Capture the cell that displays the provided text and extract its [X, Y] central coordinate. 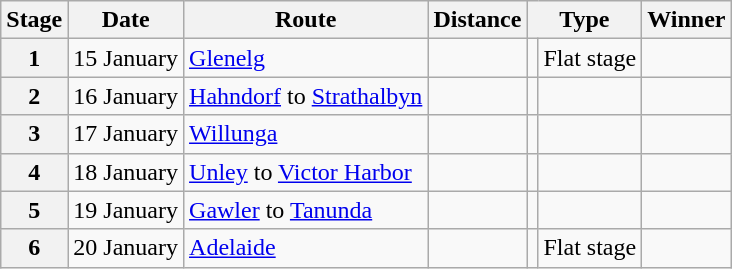
20 January [126, 248]
6 [34, 248]
18 January [126, 172]
Adelaide [306, 248]
1 [34, 58]
Willunga [306, 134]
Unley to Victor Harbor [306, 172]
Hahndorf to Strathalbyn [306, 96]
19 January [126, 210]
Distance [478, 20]
16 January [126, 96]
Stage [34, 20]
15 January [126, 58]
5 [34, 210]
2 [34, 96]
Type [584, 20]
Gawler to Tanunda [306, 210]
17 January [126, 134]
3 [34, 134]
Route [306, 20]
Date [126, 20]
4 [34, 172]
Glenelg [306, 58]
Winner [686, 20]
